Provide the (X, Y) coordinate of the cell's center where the given text is located.  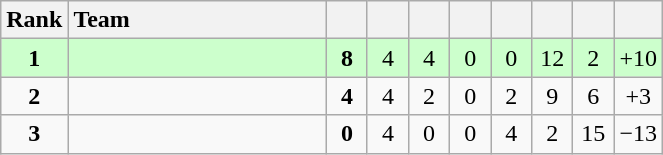
+10 (638, 58)
6 (594, 96)
15 (594, 134)
+3 (638, 96)
3 (34, 134)
−13 (638, 134)
12 (552, 58)
8 (346, 58)
9 (552, 96)
Rank (34, 20)
Team (198, 20)
1 (34, 58)
